Determine the (x, y) coordinate at the center of the cell enclosing the given text.  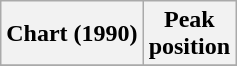
Peakposition (189, 34)
Chart (1990) (72, 34)
